Locate the cell with the specified text and output its [X, Y] center coordinate. 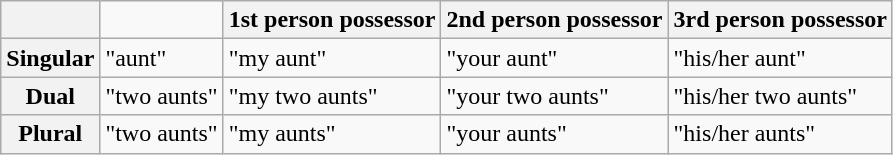
Plural [50, 134]
"your aunt" [554, 58]
"your aunts" [554, 134]
Singular [50, 58]
"his/her two aunts" [780, 96]
3rd person possessor [780, 20]
"his/her aunts" [780, 134]
1st person possessor [332, 20]
"your two aunts" [554, 96]
2nd person possessor [554, 20]
"my aunts" [332, 134]
Dual [50, 96]
"my aunt" [332, 58]
"aunt" [162, 58]
"my two aunts" [332, 96]
"his/her aunt" [780, 58]
